Output the [X, Y] coordinate of the center of the cell containing the given text.  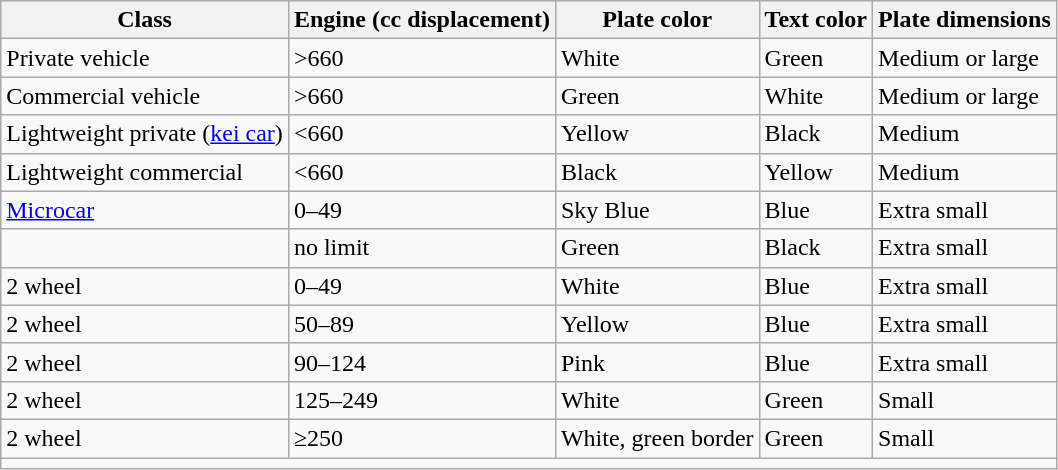
125–249 [422, 400]
Lightweight private (kei car) [145, 134]
Microcar [145, 210]
Sky Blue [657, 210]
≥250 [422, 438]
Plate dimensions [965, 20]
Class [145, 20]
White, green border [657, 438]
Private vehicle [145, 58]
90–124 [422, 362]
Engine (cc displacement) [422, 20]
Plate color [657, 20]
no limit [422, 248]
Commercial vehicle [145, 96]
Lightweight commercial [145, 172]
50–89 [422, 324]
Pink [657, 362]
Text color [816, 20]
